Detect which cell encompasses the target text, then output its (X, Y) center coordinate. 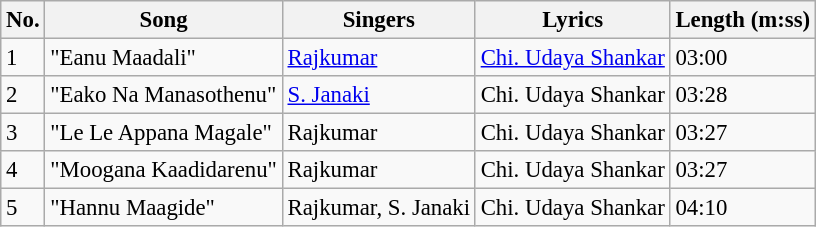
04:10 (742, 208)
03:28 (742, 95)
1 (23, 58)
3 (23, 133)
Lyrics (572, 20)
"Eako Na Manasothenu" (164, 95)
5 (23, 208)
"Le Le Appana Magale" (164, 133)
"Eanu Maadali" (164, 58)
S. Janaki (378, 95)
Singers (378, 20)
"Hannu Maagide" (164, 208)
03:00 (742, 58)
No. (23, 20)
4 (23, 170)
Song (164, 20)
Rajkumar, S. Janaki (378, 208)
2 (23, 95)
"Moogana Kaadidarenu" (164, 170)
Length (m:ss) (742, 20)
